From the cell containing the given text, extract its center point as [x, y] coordinate. 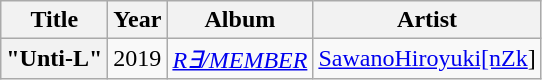
SawanoHiroyuki[nZk] [427, 59]
Year [138, 20]
"Unti-L" [54, 59]
Artist [427, 20]
Album [240, 20]
R∃/MEMBER [240, 59]
2019 [138, 59]
Title [54, 20]
